Search for the cell housing the specified text and yield its (x, y) center coordinate. 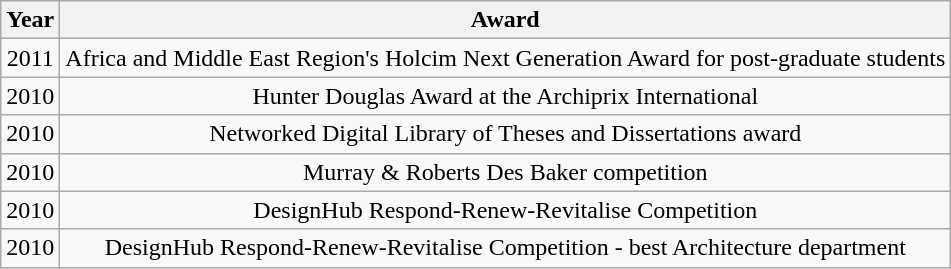
DesignHub Respond-Renew-Revitalise Competition - best Architecture department (506, 248)
Year (30, 20)
Africa and Middle East Region's Holcim Next Generation Award for post-graduate students (506, 58)
Murray & Roberts Des Baker competition (506, 172)
Hunter Douglas Award at the Archiprix International (506, 96)
2011 (30, 58)
DesignHub Respond-Renew-Revitalise Competition (506, 210)
Networked Digital Library of Theses and Dissertations award (506, 134)
Award (506, 20)
